Determine the [X, Y] coordinate at the center of the cell enclosing the given text.  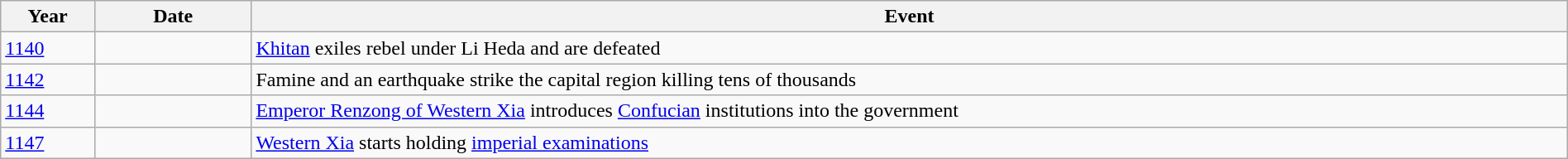
1147 [48, 142]
Year [48, 17]
Western Xia starts holding imperial examinations [910, 142]
1140 [48, 48]
Event [910, 17]
1144 [48, 111]
Date [172, 17]
Famine and an earthquake strike the capital region killing tens of thousands [910, 79]
Khitan exiles rebel under Li Heda and are defeated [910, 48]
Emperor Renzong of Western Xia introduces Confucian institutions into the government [910, 111]
1142 [48, 79]
